Return the (X, Y) coordinate for the center point of the cell that contains the specified text.  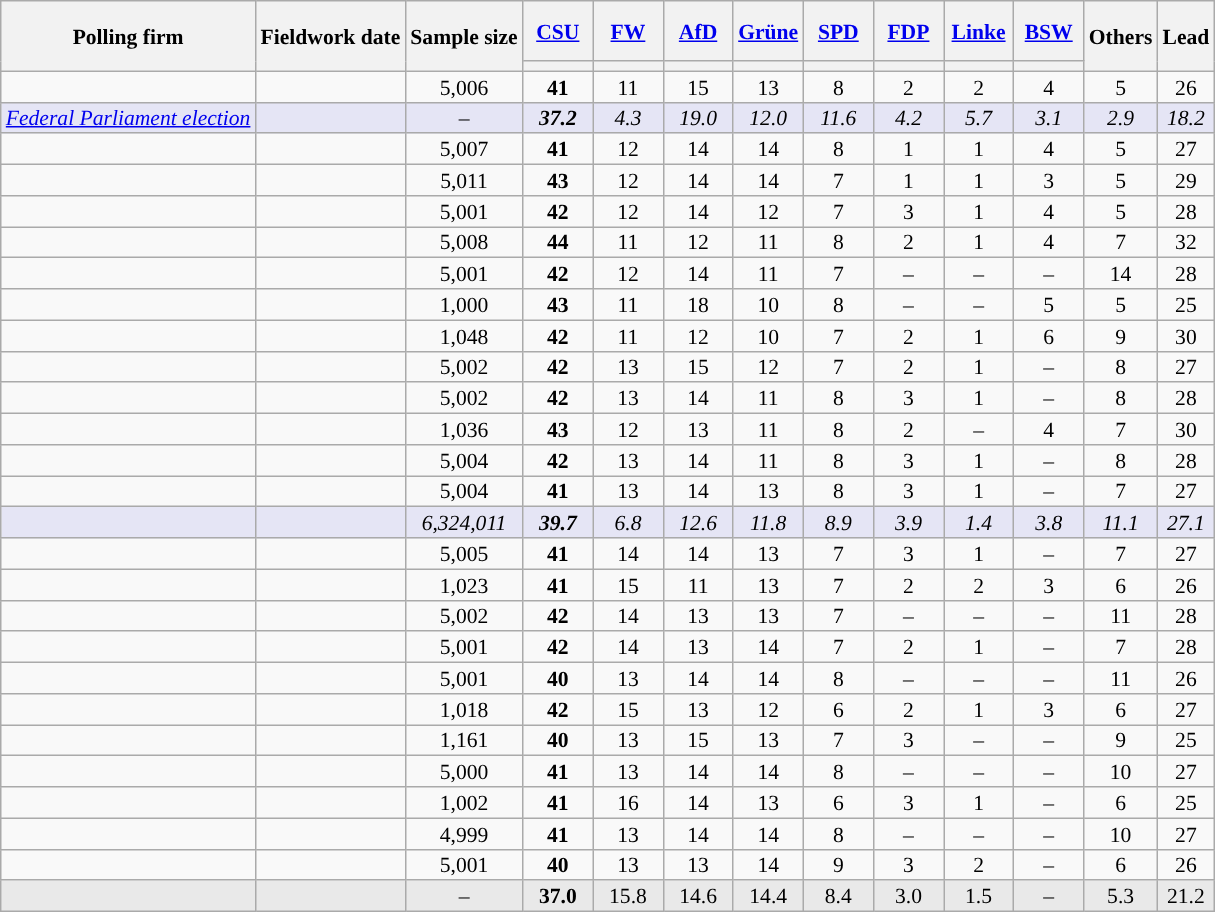
27.1 (1186, 522)
5,008 (464, 242)
Others (1121, 36)
FW (628, 31)
4,999 (464, 834)
1,002 (464, 802)
11.8 (768, 522)
14.6 (698, 896)
Grüne (768, 31)
1,036 (464, 430)
Linke (979, 31)
Sample size (464, 36)
5,011 (464, 180)
1.4 (979, 522)
1,000 (464, 304)
32 (1186, 242)
15.8 (628, 896)
Fieldwork date (330, 36)
39.7 (558, 522)
1,048 (464, 336)
8.4 (838, 896)
6.8 (628, 522)
14.4 (768, 896)
BSW (1049, 31)
12.0 (768, 118)
18.2 (1186, 118)
3.0 (908, 896)
1,161 (464, 740)
Lead (1186, 36)
16 (628, 802)
8.9 (838, 522)
Polling firm (128, 36)
3.8 (1049, 522)
AfD (698, 31)
29 (1186, 180)
44 (558, 242)
18 (698, 304)
37.0 (558, 896)
1,018 (464, 710)
5,005 (464, 554)
Federal Parliament election (128, 118)
FDP (908, 31)
19.0 (698, 118)
11.1 (1121, 522)
5,006 (464, 86)
1,023 (464, 584)
37.2 (558, 118)
11.6 (838, 118)
3.1 (1049, 118)
4.3 (628, 118)
4.2 (908, 118)
CSU (558, 31)
12.6 (698, 522)
5.3 (1121, 896)
5,000 (464, 772)
2.9 (1121, 118)
3.9 (908, 522)
SPD (838, 31)
21.2 (1186, 896)
5.7 (979, 118)
1.5 (979, 896)
5,007 (464, 150)
6,324,011 (464, 522)
